Search for the cell housing the specified text and yield its [X, Y] center coordinate. 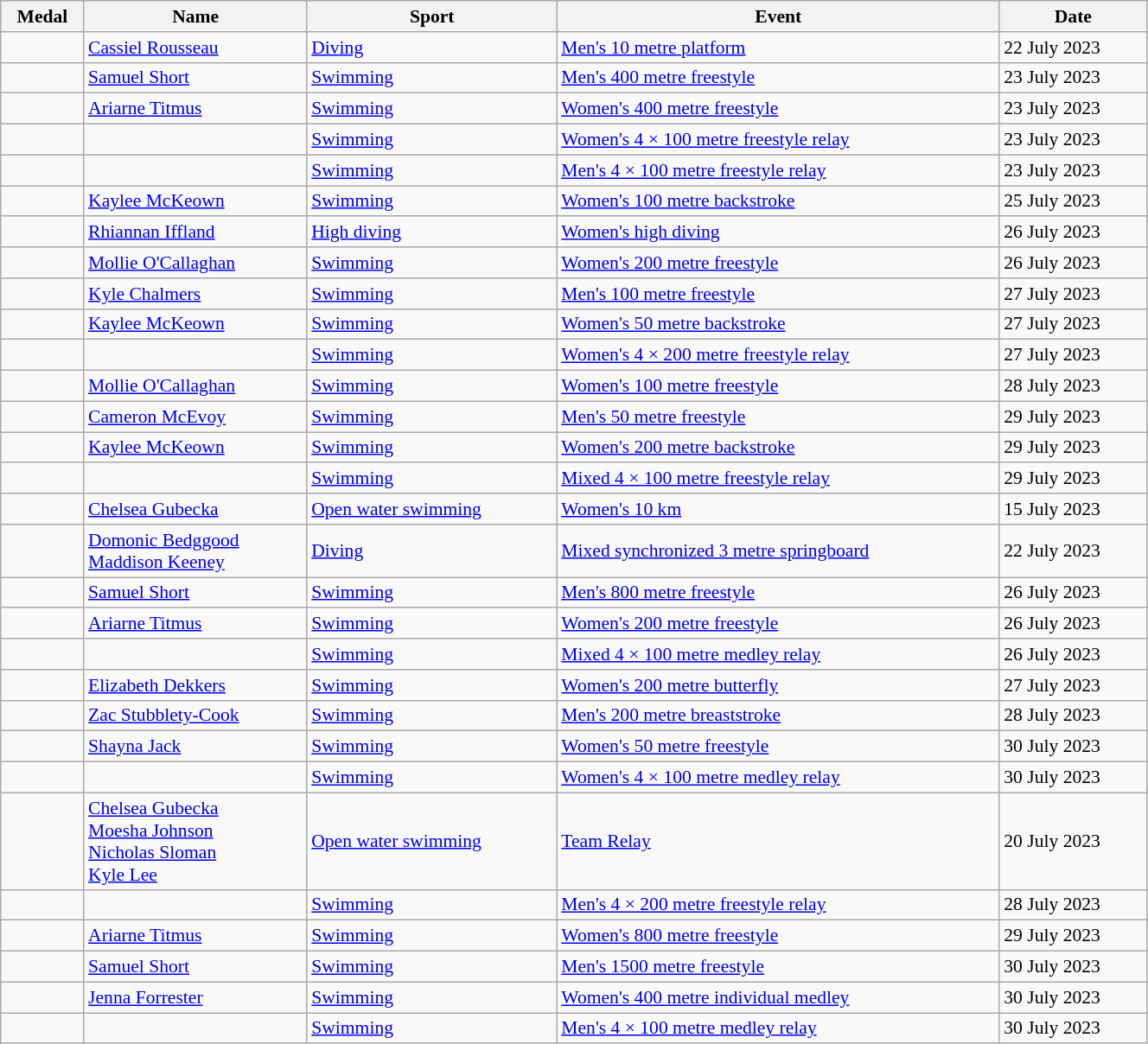
Kyle Chalmers [195, 294]
Chelsea Gubecka [195, 509]
Men's 400 metre freestyle [778, 78]
Shayna Jack [195, 747]
Men's 4 × 200 metre freestyle relay [778, 905]
Cassiel Rousseau [195, 48]
Women's 4 × 200 metre freestyle relay [778, 355]
Women's 4 × 100 metre medley relay [778, 778]
Women's 200 metre backstroke [778, 448]
Men's 1500 metre freestyle [778, 967]
Men's 200 metre breaststroke [778, 716]
Domonic Bedggood Maddison Keeney [195, 551]
25 July 2023 [1073, 201]
Mixed 4 × 100 metre freestyle relay [778, 479]
Team Relay [778, 841]
Medal [42, 16]
Sport [432, 16]
Men's 50 metre freestyle [778, 417]
15 July 2023 [1073, 509]
High diving [432, 232]
Event [778, 16]
Men's 100 metre freestyle [778, 294]
20 July 2023 [1073, 841]
Women's 100 metre freestyle [778, 386]
Men's 10 metre platform [778, 48]
Women's 400 metre individual medley [778, 997]
Mixed synchronized 3 metre springboard [778, 551]
Name [195, 16]
Women's 4 × 100 metre freestyle relay [778, 140]
Women's 10 km [778, 509]
Elizabeth Dekkers [195, 685]
Women's 100 metre backstroke [778, 201]
Zac Stubblety-Cook [195, 716]
Men's 4 × 100 metre medley relay [778, 1028]
Women's 50 metre backstroke [778, 324]
Women's 50 metre freestyle [778, 747]
Men's 4 × 100 metre freestyle relay [778, 170]
Rhiannan Iffland [195, 232]
Women's 800 metre freestyle [778, 936]
Women's 200 metre butterfly [778, 685]
Women's high diving [778, 232]
Women's 400 metre freestyle [778, 109]
Mixed 4 × 100 metre medley relay [778, 654]
Men's 800 metre freestyle [778, 593]
Chelsea GubeckaMoesha JohnsonNicholas SlomanKyle Lee [195, 841]
Jenna Forrester [195, 997]
Date [1073, 16]
Cameron McEvoy [195, 417]
